Return the [X, Y] coordinate for the center point of the cell that contains the specified text.  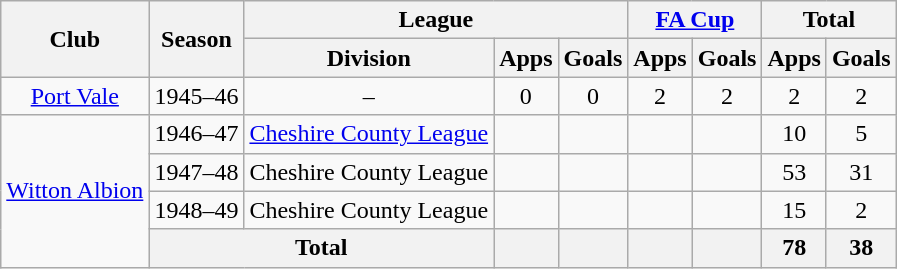
1947–48 [196, 172]
10 [794, 134]
FA Cup [695, 20]
1945–46 [196, 96]
15 [794, 210]
5 [861, 134]
31 [861, 172]
Division [369, 58]
Port Vale [75, 96]
1946–47 [196, 134]
– [369, 96]
Club [75, 39]
1948–49 [196, 210]
53 [794, 172]
League [436, 20]
38 [861, 248]
Witton Albion [75, 191]
Season [196, 39]
78 [794, 248]
